Scan for the cell matching the given text and deliver its (X, Y) coordinate at center. 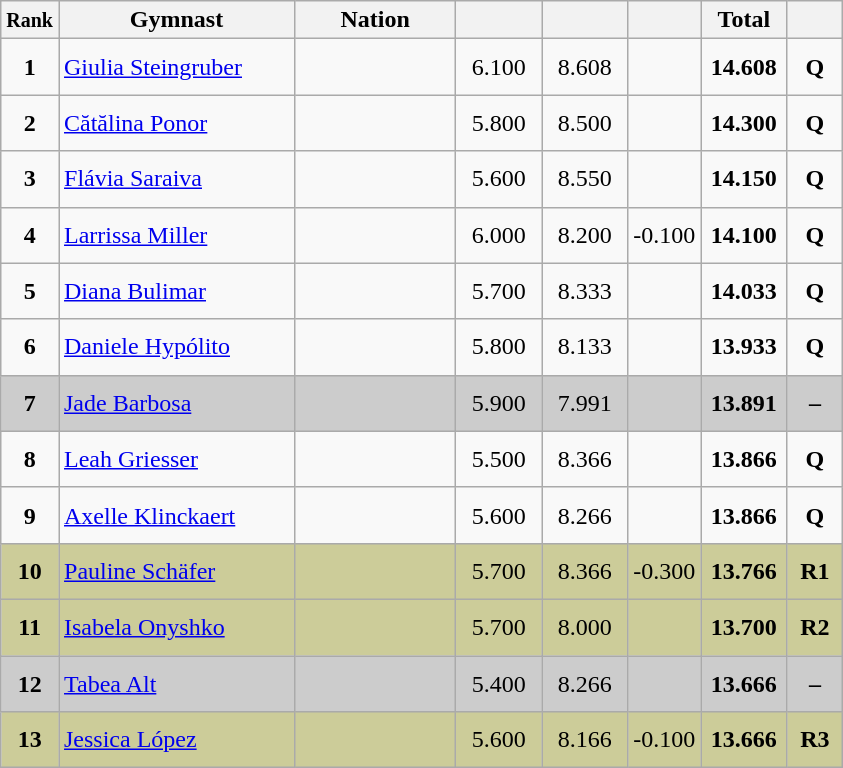
8.200 (585, 235)
Nation (376, 20)
5.400 (499, 684)
5.500 (499, 459)
Jade Barbosa (176, 403)
Isabela Onyshko (176, 627)
12 (30, 684)
11 (30, 627)
7 (30, 403)
Jessica López (176, 740)
Giulia Steingruber (176, 67)
Daniele Hypólito (176, 347)
8.166 (585, 740)
8.333 (585, 291)
8 (30, 459)
14.100 (744, 235)
2 (30, 123)
7.991 (585, 403)
6 (30, 347)
8.000 (585, 627)
8.608 (585, 67)
Leah Griesser (176, 459)
Rank (30, 20)
14.033 (744, 291)
R1 (815, 571)
5.900 (499, 403)
13.700 (744, 627)
Flávia Saraiva (176, 179)
Gymnast (176, 20)
Axelle Klinckaert (176, 515)
13.933 (744, 347)
Larrissa Miller (176, 235)
13.891 (744, 403)
6.100 (499, 67)
Total (744, 20)
1 (30, 67)
5 (30, 291)
8.500 (585, 123)
14.150 (744, 179)
13 (30, 740)
R3 (815, 740)
R2 (815, 627)
3 (30, 179)
8.550 (585, 179)
Tabea Alt (176, 684)
8.133 (585, 347)
Diana Bulimar (176, 291)
Pauline Schäfer (176, 571)
6.000 (499, 235)
14.608 (744, 67)
13.766 (744, 571)
4 (30, 235)
-0.300 (664, 571)
9 (30, 515)
Cătălina Ponor (176, 123)
10 (30, 571)
14.300 (744, 123)
